From the cell containing the given text, extract its center point as [X, Y] coordinate. 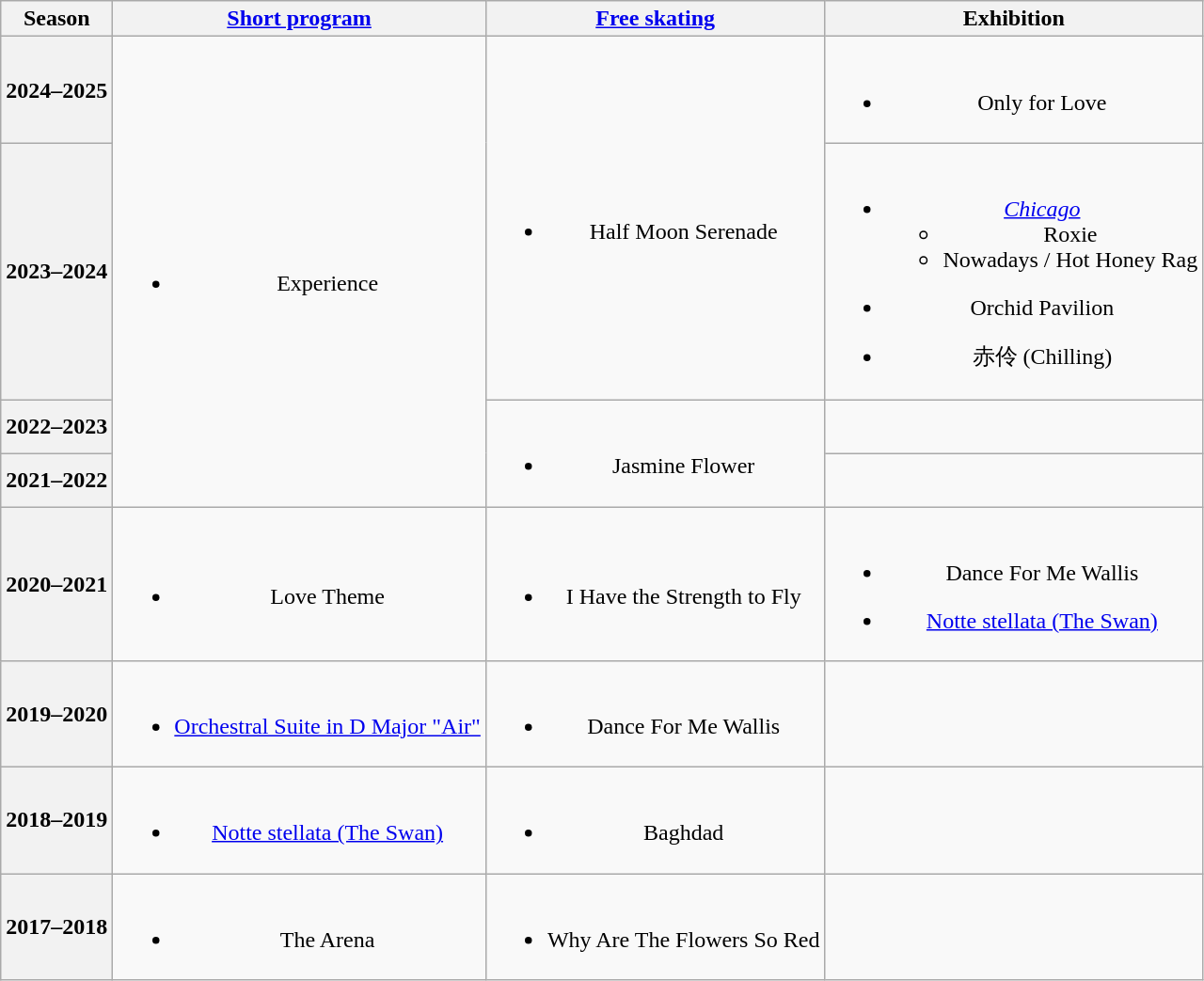
Experience [299, 272]
2019–2020 [56, 715]
Love Theme [299, 583]
I Have the Strength to Fly [655, 583]
Free skating [655, 19]
ChicagoRoxie Nowadays / Hot Honey Rag Orchid Pavilion 赤伶 (Chilling) [1014, 272]
Jasmine Flower [655, 453]
Season [56, 19]
Orchestral Suite in D Major "Air" [299, 715]
2022–2023 [56, 427]
Short program [299, 19]
2017–2018 [56, 927]
Dance For Me Wallis Notte stellata (The Swan) [1014, 583]
Notte stellata (The Swan) [299, 820]
Dance For Me Wallis [655, 715]
Why Are The Flowers So Red [655, 927]
2023–2024 [56, 272]
Half Moon Serenade [655, 218]
The Arena [299, 927]
Baghdad [655, 820]
2024–2025 [56, 90]
2020–2021 [56, 583]
Only for Love [1014, 90]
Exhibition [1014, 19]
2021–2022 [56, 480]
2018–2019 [56, 820]
